Extract the [X, Y] coordinate from the center of the cell holding the provided text.  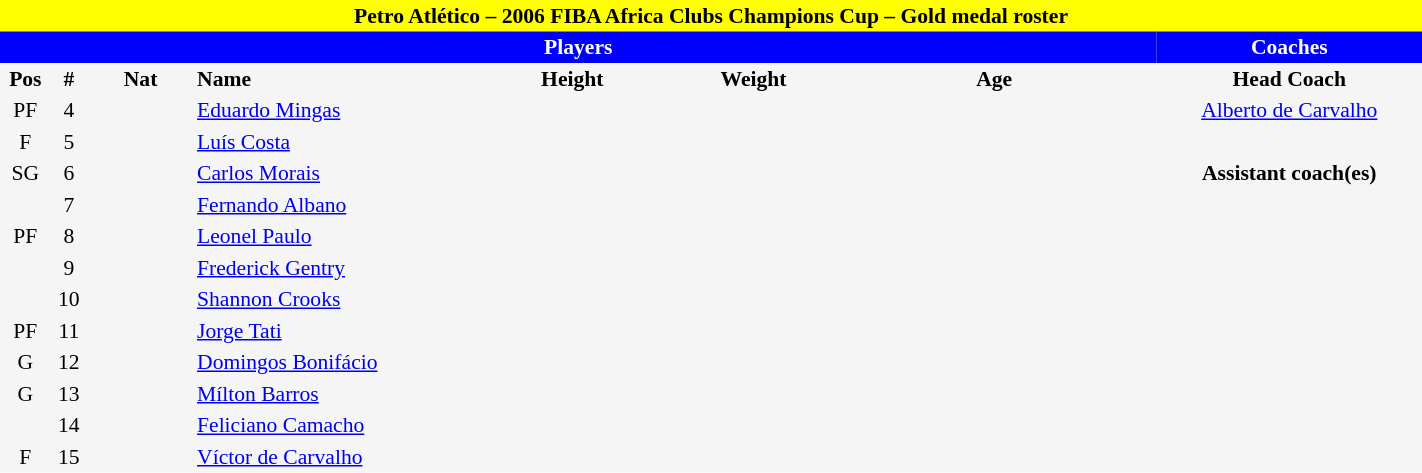
Eduardo Mingas [332, 110]
Nat [140, 79]
Name [332, 79]
Assistant coach(es) [1290, 174]
Leonel Paulo [332, 236]
11 [69, 331]
Petro Atlético – 2006 FIBA Africa Clubs Champions Cup – Gold medal roster [711, 16]
Luís Costa [332, 142]
Shannon Crooks [332, 300]
Carlos Morais [332, 174]
Domingos Bonifácio [332, 362]
Height [572, 79]
14 [69, 426]
Head Coach [1290, 79]
Players [578, 48]
Coaches [1290, 48]
7 [69, 205]
8 [69, 236]
Fernando Albano [332, 205]
SG [26, 174]
Alberto de Carvalho [1290, 110]
# [69, 79]
Weight [753, 79]
Age [994, 79]
9 [69, 268]
Mílton Barros [332, 394]
Víctor de Carvalho [332, 457]
4 [69, 110]
Frederick Gentry [332, 268]
Jorge Tati [332, 331]
12 [69, 362]
15 [69, 457]
Feliciano Camacho [332, 426]
Pos [26, 79]
13 [69, 394]
6 [69, 174]
10 [69, 300]
5 [69, 142]
